Locate the cell with the specified text and output its (x, y) center coordinate. 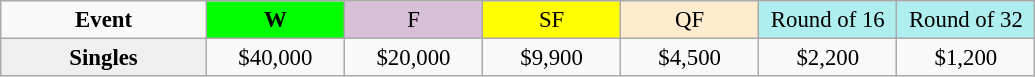
$2,200 (828, 58)
Singles (104, 58)
$1,200 (966, 58)
Event (104, 20)
QF (690, 20)
Round of 16 (828, 20)
W (275, 20)
$4,500 (690, 58)
Round of 32 (966, 20)
$40,000 (275, 58)
F (413, 20)
$20,000 (413, 58)
$9,900 (552, 58)
SF (552, 20)
